For the text-containing cell, return its midpoint in [X, Y] coordinate format. 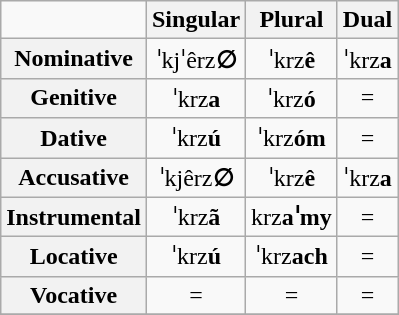
Singular [196, 20]
Accusative [74, 178]
ˈkjˈêrz∅ [196, 59]
Plural [292, 20]
Nominative [74, 59]
ˈkrzó [292, 98]
Genitive [74, 98]
Instrumental [74, 217]
ˈkjêrz∅ [196, 178]
Dual [367, 20]
Dative [74, 138]
ˈkrzach [292, 257]
Vocative [74, 295]
ˈkrzóm [292, 138]
krzaˈmy [292, 217]
Locative [74, 257]
ˈkrzã [196, 217]
